Pinpoint the cell where the given text exists, returning its [X, Y] midpoint coordinate. 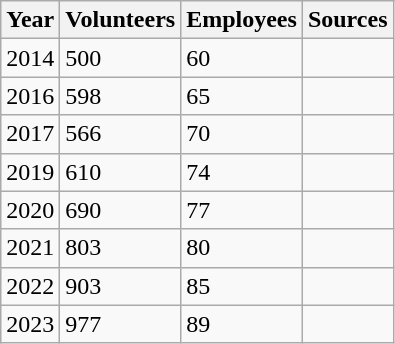
2023 [30, 324]
598 [120, 96]
Sources [348, 20]
2022 [30, 286]
Employees [242, 20]
690 [120, 210]
2017 [30, 134]
903 [120, 286]
85 [242, 286]
80 [242, 248]
77 [242, 210]
2021 [30, 248]
2020 [30, 210]
977 [120, 324]
500 [120, 58]
60 [242, 58]
2014 [30, 58]
74 [242, 172]
70 [242, 134]
566 [120, 134]
Volunteers [120, 20]
2016 [30, 96]
65 [242, 96]
89 [242, 324]
2019 [30, 172]
803 [120, 248]
Year [30, 20]
610 [120, 172]
